Output the [X, Y] coordinate of the center of the cell containing the given text.  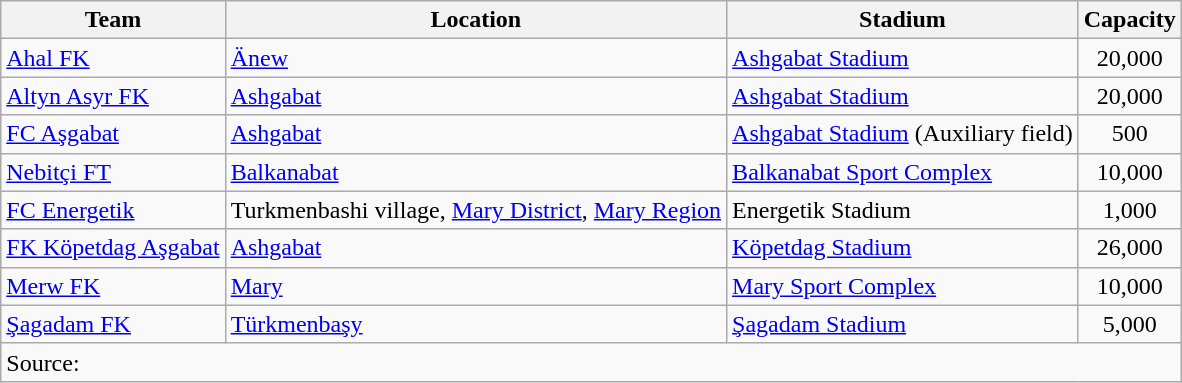
Balkanabat [476, 172]
Source: [592, 362]
Balkanabat Sport Complex [903, 172]
Capacity [1130, 20]
Şagadam FK [113, 324]
Şagadam Stadium [903, 324]
500 [1130, 134]
Turkmenbashi village, Mary District, Mary Region [476, 210]
FC Energetik [113, 210]
Location [476, 20]
Energetik Stadium [903, 210]
FK Köpetdag Aşgabat [113, 248]
Stadium [903, 20]
Mary Sport Complex [903, 286]
5,000 [1130, 324]
Altyn Asyr FK [113, 96]
Änew [476, 58]
FC Aşgabat [113, 134]
Ahal FK [113, 58]
Ashgabat Stadium (Auxiliary field) [903, 134]
Merw FK [113, 286]
Türkmenbaşy [476, 324]
Nebitçi FT [113, 172]
Köpetdag Stadium [903, 248]
1,000 [1130, 210]
Team [113, 20]
26,000 [1130, 248]
Mary [476, 286]
